Return the [x, y] coordinate for the center point of the cell that contains the specified text.  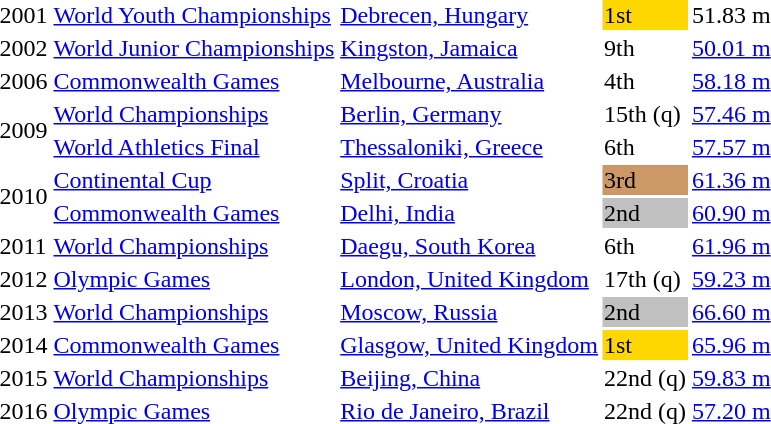
World Junior Championships [194, 48]
London, United Kingdom [470, 279]
Thessaloniki, Greece [470, 147]
Debrecen, Hungary [470, 15]
3rd [644, 180]
Delhi, India [470, 213]
Beijing, China [470, 378]
Glasgow, United Kingdom [470, 345]
Daegu, South Korea [470, 246]
World Youth Championships [194, 15]
9th [644, 48]
Melbourne, Australia [470, 81]
Olympic Games [194, 279]
World Athletics Final [194, 147]
Berlin, Germany [470, 114]
Split, Croatia [470, 180]
15th (q) [644, 114]
Kingston, Jamaica [470, 48]
Moscow, Russia [470, 312]
17th (q) [644, 279]
4th [644, 81]
Continental Cup [194, 180]
22nd (q) [644, 378]
